Identify which cell holds the provided text, then report its (X, Y) central coordinate. 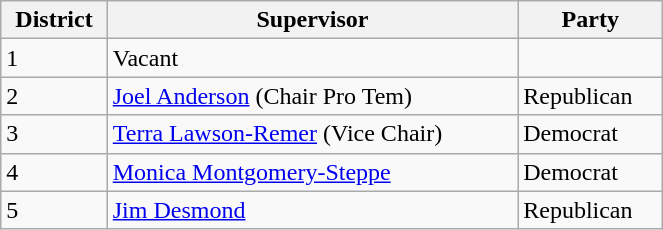
Jim Desmond (312, 210)
3 (54, 134)
4 (54, 172)
5 (54, 210)
Vacant (312, 58)
District (54, 20)
Joel Anderson (Chair Pro Tem) (312, 96)
Monica Montgomery-Steppe (312, 172)
Terra Lawson-Remer (Vice Chair) (312, 134)
Party (590, 20)
Supervisor (312, 20)
2 (54, 96)
1 (54, 58)
